Capture the cell that displays the provided text and extract its (X, Y) central coordinate. 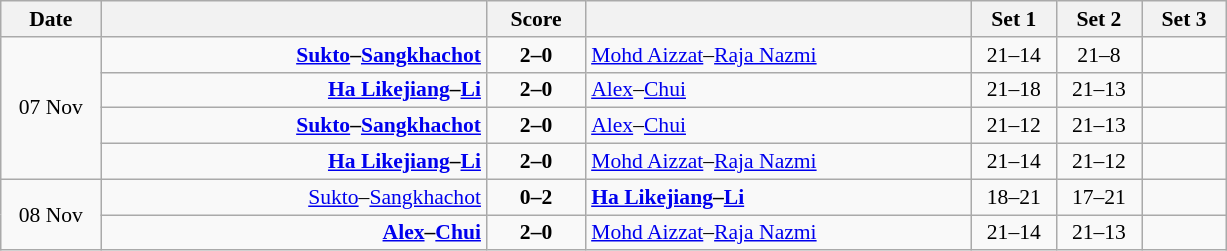
Set 2 (1098, 19)
08 Nov (51, 214)
18–21 (1014, 197)
21–8 (1098, 55)
07 Nov (51, 108)
Set 1 (1014, 19)
Date (51, 19)
17–21 (1098, 197)
Set 3 (1184, 19)
21–18 (1014, 90)
Score (536, 19)
0–2 (536, 197)
